Detect which cell encompasses the target text, then output its [X, Y] center coordinate. 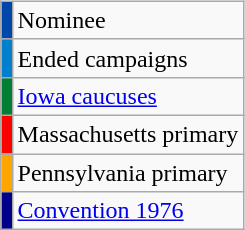
Nominee [128, 20]
Pennsylvania primary [128, 173]
Convention 1976 [128, 211]
Massachusetts primary [128, 134]
Ended campaigns [128, 58]
Iowa caucuses [128, 96]
